Determine the (X, Y) coordinate at the center of the cell enclosing the given text.  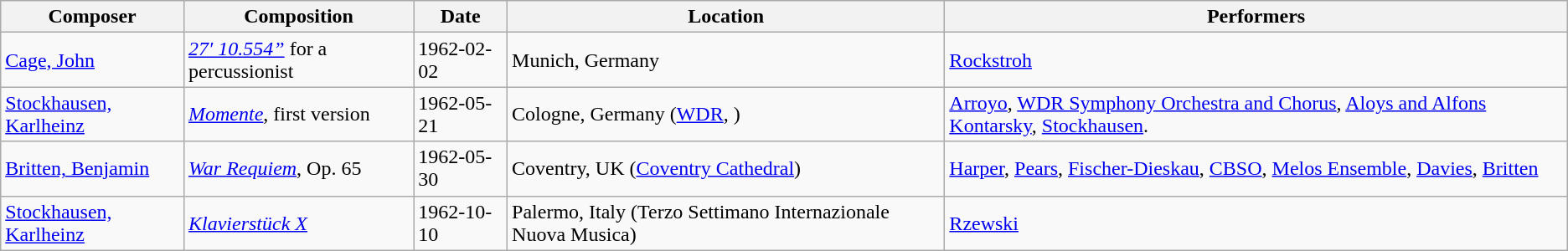
1962-10-10 (461, 223)
Composer (92, 17)
Harper, Pears, Fischer-Dieskau, CBSO, Melos Ensemble, Davies, Britten (1256, 169)
Performers (1256, 17)
Rockstroh (1256, 60)
Location (726, 17)
1962-02-02 (461, 60)
1962-05-21 (461, 114)
Klavierstück X (298, 223)
Rzewski (1256, 223)
Coventry, UK (Coventry Cathedral) (726, 169)
Munich, Germany (726, 60)
Britten, Benjamin (92, 169)
Date (461, 17)
Arroyo, WDR Symphony Orchestra and Chorus, Aloys and Alfons Kontarsky, Stockhausen. (1256, 114)
Composition (298, 17)
War Requiem, Op. 65 (298, 169)
Momente, first version (298, 114)
27′ 10.554” for a percussionist (298, 60)
1962-05-30 (461, 169)
Palermo, Italy (Terzo Settimano Internazionale Nuova Musica) (726, 223)
Cage, John (92, 60)
Cologne, Germany (WDR, ) (726, 114)
